Capture the cell that displays the provided text and extract its [x, y] central coordinate. 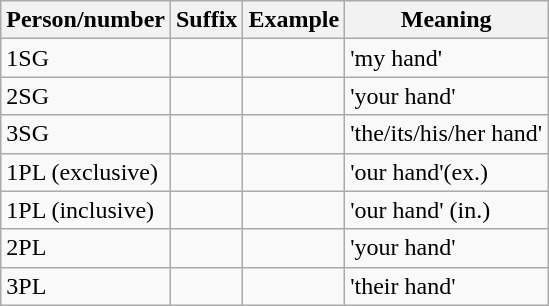
'the/its/his/her hand' [446, 134]
Meaning [446, 20]
Person/number [86, 20]
'their hand' [446, 286]
1PL (exclusive) [86, 172]
1PL (inclusive) [86, 210]
'our hand'(ex.) [446, 172]
1SG [86, 58]
2PL [86, 248]
Suffix [206, 20]
'my hand' [446, 58]
3SG [86, 134]
Example [294, 20]
'our hand' (in.) [446, 210]
3PL [86, 286]
2SG [86, 96]
